Capture the cell that displays the provided text and extract its [x, y] central coordinate. 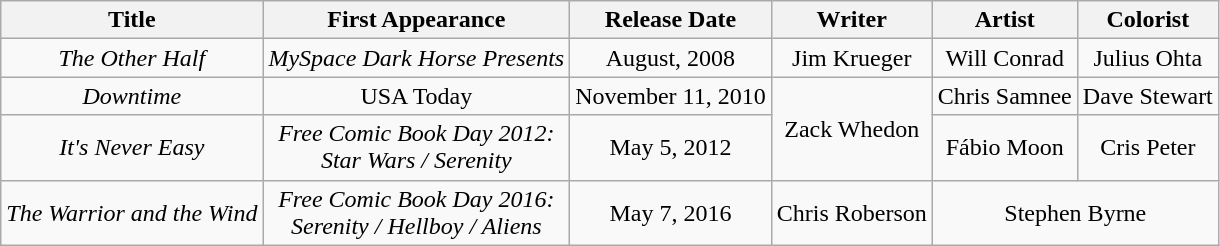
Stephen Byrne [1075, 212]
Will Conrad [1004, 58]
August, 2008 [670, 58]
USA Today [416, 96]
First Appearance [416, 20]
Zack Whedon [852, 128]
Julius Ohta [1148, 58]
Chris Samnee [1004, 96]
November 11, 2010 [670, 96]
Title [132, 20]
MySpace Dark Horse Presents [416, 58]
May 7, 2016 [670, 212]
The Other Half [132, 58]
Fábio Moon [1004, 148]
May 5, 2012 [670, 148]
Free Comic Book Day 2012:Star Wars / Serenity [416, 148]
Chris Roberson [852, 212]
Dave Stewart [1148, 96]
Colorist [1148, 20]
It's Never Easy [132, 148]
Cris Peter [1148, 148]
Writer [852, 20]
Downtime [132, 96]
Free Comic Book Day 2016:Serenity / Hellboy / Aliens [416, 212]
Release Date [670, 20]
The Warrior and the Wind [132, 212]
Jim Krueger [852, 58]
Artist [1004, 20]
